Return the [x, y] coordinate for the center point of the cell that contains the specified text.  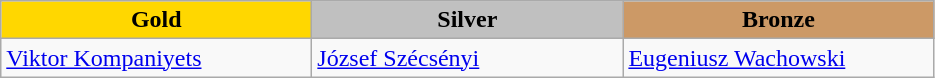
Bronze [778, 20]
Silver [468, 20]
Gold [156, 20]
József Szécsényi [468, 58]
Viktor Kompaniyets [156, 58]
Eugeniusz Wachowski [778, 58]
